Provide the [x, y] coordinate of the cell's center where the given text is located.  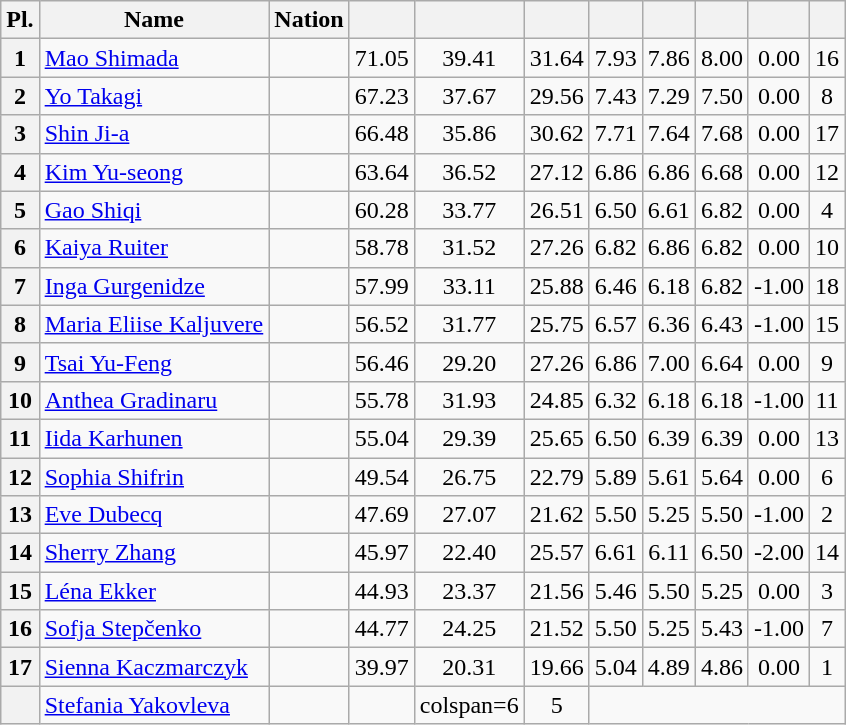
24.25 [469, 629]
Sophia Shifrin [154, 477]
5.43 [722, 629]
25.65 [556, 438]
29.20 [469, 362]
5.89 [616, 477]
29.56 [556, 96]
31.77 [469, 324]
7.68 [722, 134]
56.52 [382, 324]
18 [826, 286]
37.67 [469, 96]
31.93 [469, 400]
35.86 [469, 134]
4.86 [722, 667]
6.64 [722, 362]
Nation [309, 20]
Gao Shiqi [154, 210]
26.51 [556, 210]
22.79 [556, 477]
60.28 [382, 210]
56.46 [382, 362]
Sienna Kaczmarczyk [154, 667]
6.57 [616, 324]
6.43 [722, 324]
Tsai Yu-Feng [154, 362]
7.64 [668, 134]
31.52 [469, 248]
Sofja Stepčenko [154, 629]
6.32 [616, 400]
4.89 [668, 667]
7.43 [616, 96]
7.86 [668, 58]
Sherry Zhang [154, 553]
49.54 [382, 477]
colspan=6 [469, 705]
24.85 [556, 400]
27.12 [556, 172]
45.97 [382, 553]
19.66 [556, 667]
36.52 [469, 172]
21.52 [556, 629]
Iida Karhunen [154, 438]
31.64 [556, 58]
57.99 [382, 286]
39.41 [469, 58]
7.29 [668, 96]
6.36 [668, 324]
-2.00 [778, 553]
55.78 [382, 400]
7.00 [668, 362]
Name [154, 20]
Léna Ekker [154, 591]
5.64 [722, 477]
33.11 [469, 286]
22.40 [469, 553]
Pl. [20, 20]
27.07 [469, 515]
29.39 [469, 438]
7.71 [616, 134]
21.56 [556, 591]
47.69 [382, 515]
58.78 [382, 248]
Maria Eliise Kaljuvere [154, 324]
Mao Shimada [154, 58]
Yo Takagi [154, 96]
44.77 [382, 629]
63.64 [382, 172]
5.46 [616, 591]
5.61 [668, 477]
20.31 [469, 667]
6.46 [616, 286]
25.75 [556, 324]
25.88 [556, 286]
7.50 [722, 96]
25.57 [556, 553]
71.05 [382, 58]
6.68 [722, 172]
Anthea Gradinaru [154, 400]
Shin Ji-a [154, 134]
23.37 [469, 591]
26.75 [469, 477]
44.93 [382, 591]
5.04 [616, 667]
66.48 [382, 134]
6.11 [668, 553]
8.00 [722, 58]
67.23 [382, 96]
Eve Dubecq [154, 515]
33.77 [469, 210]
Inga Gurgenidze [154, 286]
Kim Yu-seong [154, 172]
30.62 [556, 134]
21.62 [556, 515]
Stefania Yakovleva [154, 705]
Kaiya Ruiter [154, 248]
39.97 [382, 667]
7.93 [616, 58]
55.04 [382, 438]
